Find where the given text appears and provide that cell's center as [X, Y] coordinate. 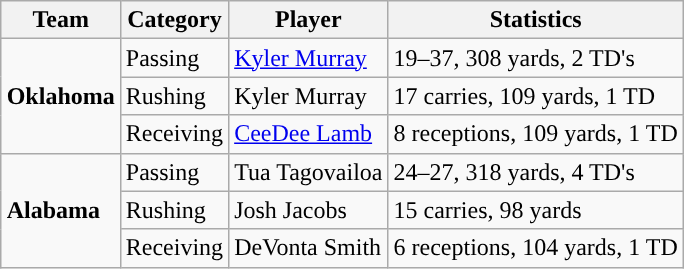
Category [174, 20]
Oklahoma [60, 96]
CeeDee Lamb [308, 134]
19–37, 308 yards, 2 TD's [536, 58]
Tua Tagovailoa [308, 172]
17 carries, 109 yards, 1 TD [536, 96]
Team [60, 20]
6 receptions, 104 yards, 1 TD [536, 248]
24–27, 318 yards, 4 TD's [536, 172]
15 carries, 98 yards [536, 210]
Statistics [536, 20]
Alabama [60, 210]
8 receptions, 109 yards, 1 TD [536, 134]
Josh Jacobs [308, 210]
DeVonta Smith [308, 248]
Player [308, 20]
